Return (x, y) of the center of cell containing provided text 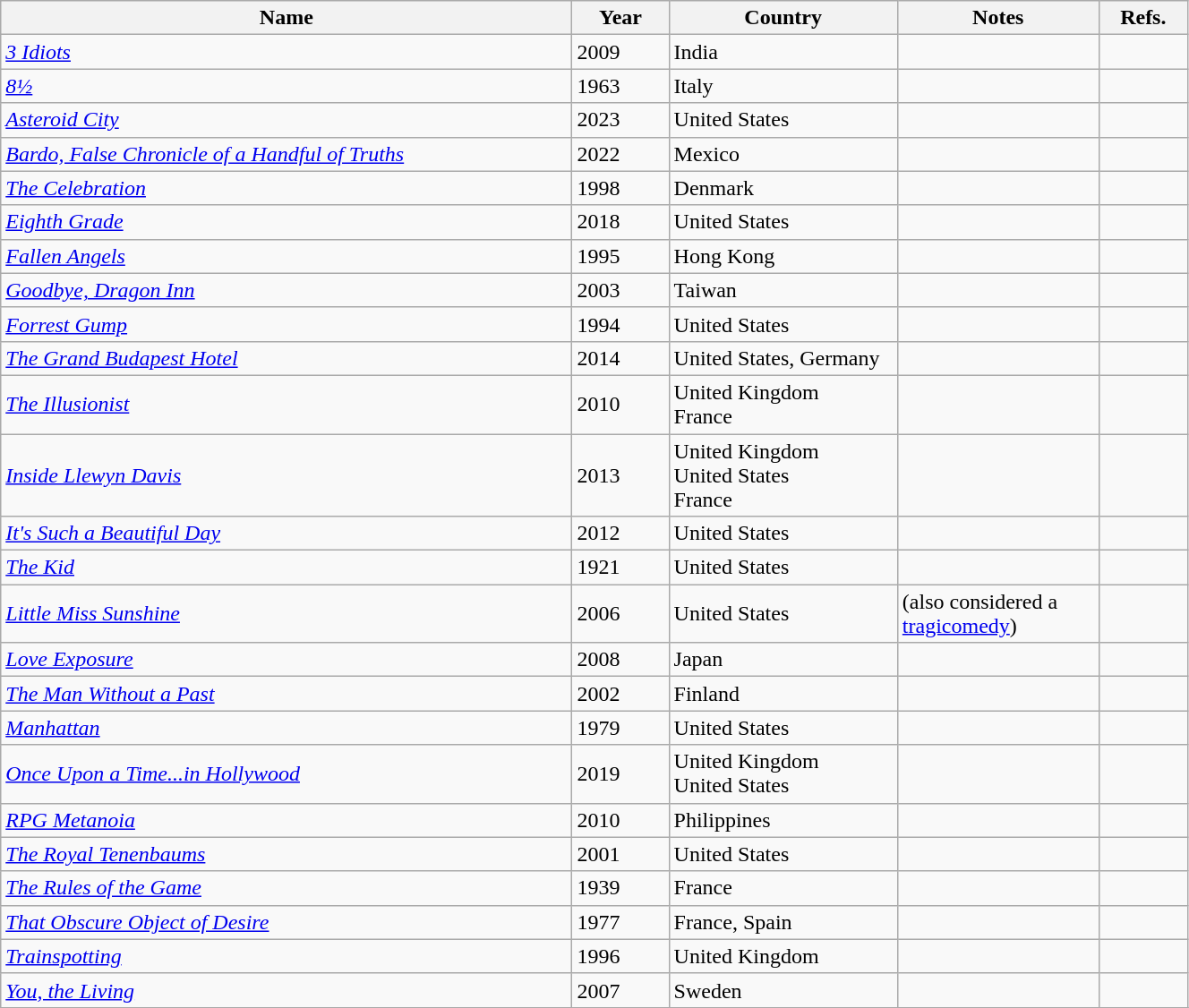
1963 (620, 86)
2001 (620, 854)
2007 (620, 990)
Philippines (783, 820)
1996 (620, 956)
Goodbye, Dragon Inn (287, 290)
France, Spain (783, 922)
1994 (620, 324)
1977 (620, 922)
2014 (620, 358)
Name (287, 18)
Trainspotting (287, 956)
The Grand Budapest Hotel (287, 358)
2009 (620, 52)
2013 (620, 474)
Refs. (1142, 18)
United Kingdom (783, 956)
1939 (620, 888)
Taiwan (783, 290)
United KingdomUnited States (783, 773)
Manhattan (287, 728)
2019 (620, 773)
Once Upon a Time...in Hollywood (287, 773)
United KingdomFrance (783, 405)
The Illusionist (287, 405)
The Man Without a Past (287, 694)
United KingdomUnited StatesFrance (783, 474)
3 Idiots (287, 52)
RPG Metanoia (287, 820)
2012 (620, 534)
United States, Germany (783, 358)
It's Such a Beautiful Day (287, 534)
Bardo, False Chronicle of a Handful of Truths (287, 154)
The Celebration (287, 188)
1995 (620, 256)
Mexico (783, 154)
Love Exposure (287, 660)
2023 (620, 120)
Italy (783, 86)
The Royal Tenenbaums (287, 854)
2018 (620, 222)
Country (783, 18)
2002 (620, 694)
Forrest Gump (287, 324)
Finland (783, 694)
8½ (287, 86)
Little Miss Sunshine (287, 614)
2006 (620, 614)
Eighth Grade (287, 222)
1979 (620, 728)
You, the Living (287, 990)
1998 (620, 188)
India (783, 52)
Sweden (783, 990)
Fallen Angels (287, 256)
2022 (620, 154)
The Kid (287, 568)
France (783, 888)
Year (620, 18)
Asteroid City (287, 120)
2003 (620, 290)
Denmark (783, 188)
Japan (783, 660)
2008 (620, 660)
1921 (620, 568)
That Obscure Object of Desire (287, 922)
The Rules of the Game (287, 888)
Inside Llewyn Davis (287, 474)
(also considered a tragicomedy) (997, 614)
Notes (997, 18)
Hong Kong (783, 256)
